Search for the cell housing the specified text and yield its [X, Y] center coordinate. 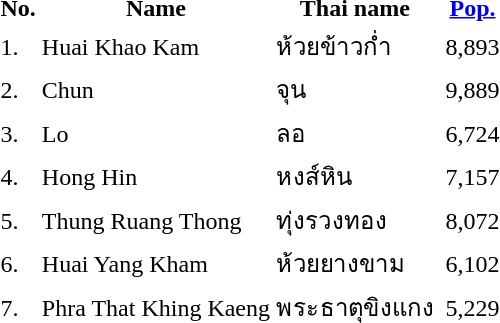
Thung Ruang Thong [156, 220]
Huai Khao Kam [156, 46]
Chun [156, 90]
Lo [156, 133]
หงส์หิน [355, 176]
ลอ [355, 133]
Huai Yang Kham [156, 264]
จุน [355, 90]
ห้วยข้าวก่ำ [355, 46]
Hong Hin [156, 176]
ทุ่งรวงทอง [355, 220]
ห้วยยางขาม [355, 264]
